Capture the cell that displays the provided text and extract its (X, Y) central coordinate. 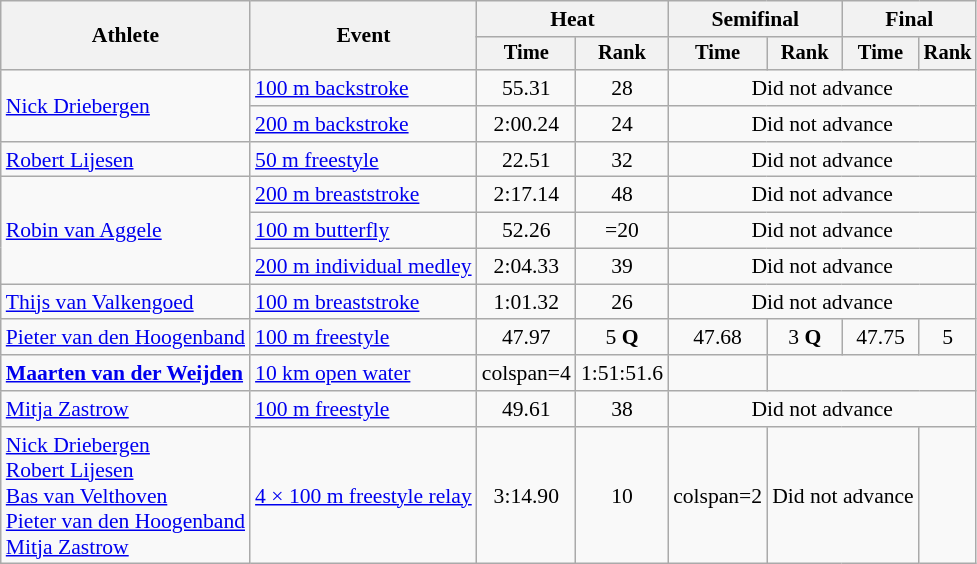
2:17.14 (526, 195)
47.75 (880, 338)
Robert Lijesen (126, 160)
=20 (622, 231)
200 m backstroke (364, 124)
48 (622, 195)
colspan=4 (526, 373)
24 (622, 124)
Final (909, 19)
22.51 (526, 160)
39 (622, 267)
200 m breaststroke (364, 195)
Heat (572, 19)
Athlete (126, 36)
Mitja Zastrow (126, 409)
2:04.33 (526, 267)
38 (622, 409)
50 m freestyle (364, 160)
Maarten van der Weijden (126, 373)
1:01.32 (526, 302)
100 m backstroke (364, 88)
47.97 (526, 338)
28 (622, 88)
55.31 (526, 88)
26 (622, 302)
100 m butterfly (364, 231)
32 (622, 160)
5 (948, 338)
100 m breaststroke (364, 302)
2:00.24 (526, 124)
Thijs van Valkengoed (126, 302)
47.68 (718, 338)
Nick Driebergen (126, 106)
49.61 (526, 409)
Semifinal (755, 19)
10 km open water (364, 373)
52.26 (526, 231)
1:51:51.6 (622, 373)
Pieter van den Hoogenband (126, 338)
200 m individual medley (364, 267)
5 Q (622, 338)
3 Q (804, 338)
Event (364, 36)
Robin van Aggele (126, 230)
